From the cell containing the given text, extract its center point as (X, Y) coordinate. 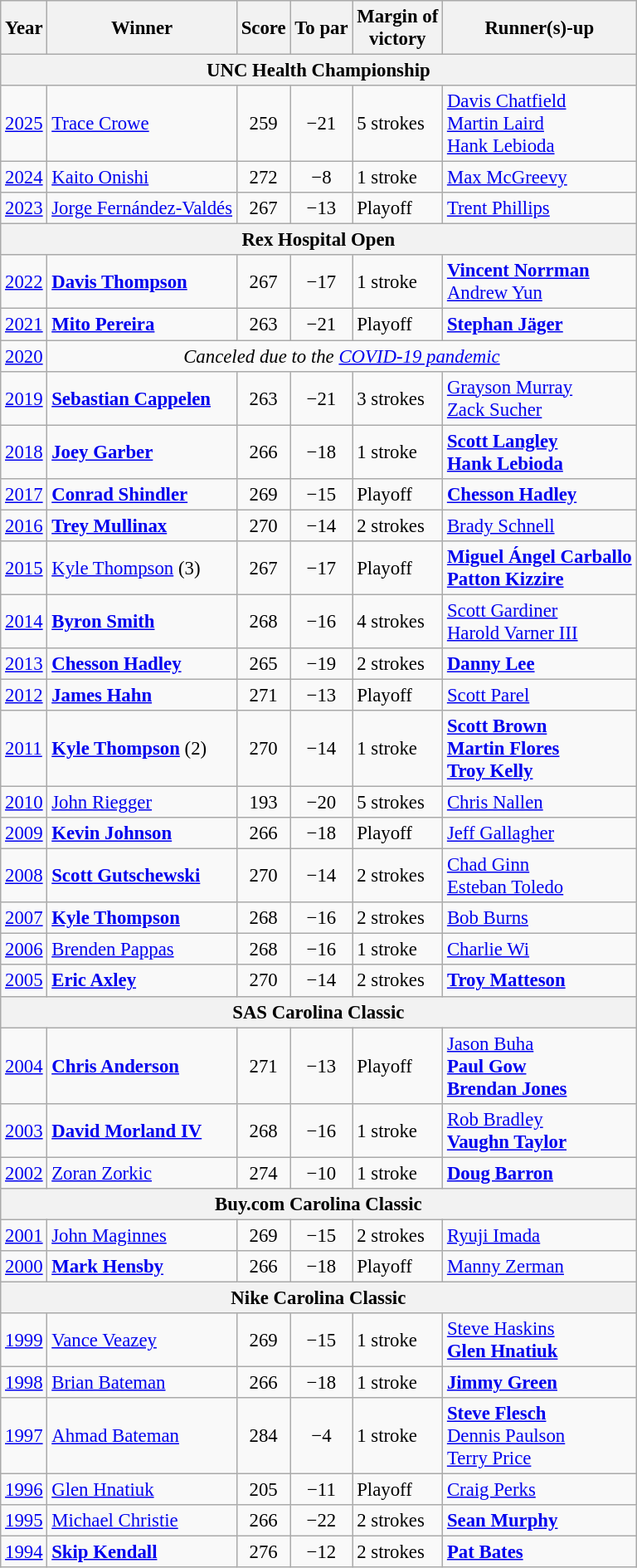
Kyle Thompson (3) (142, 568)
Trent Phillips (539, 208)
Runner(s)-up (539, 28)
Steve Haskins Glen Hnatiuk (539, 1340)
2017 (24, 494)
2013 (24, 664)
2023 (24, 208)
Scott Gutschewski (142, 877)
Davis Chatfield Martin Laird Hank Lebioda (539, 124)
SAS Carolina Classic (318, 1012)
276 (264, 1552)
Doug Barron (539, 1173)
Vance Veazey (142, 1340)
2011 (24, 749)
205 (264, 1490)
Canceled due to the COVID-19 pandemic (342, 356)
Ryuji Imada (539, 1235)
Eric Axley (142, 981)
2025 (24, 124)
Steve Flesch Dennis Paulson Terry Price (539, 1436)
193 (264, 803)
Brenden Pappas (142, 950)
To par (322, 28)
Kevin Johnson (142, 833)
Trey Mullinax (142, 525)
−10 (322, 1173)
Scott Gardiner Harold Varner III (539, 621)
−20 (322, 803)
Kaito Onishi (142, 178)
−22 (322, 1521)
2016 (24, 525)
Jimmy Green (539, 1383)
1994 (24, 1552)
2012 (24, 695)
2001 (24, 1235)
284 (264, 1436)
Trace Crowe (142, 124)
2021 (24, 325)
−12 (322, 1552)
Max McGreevy (539, 178)
Sebastian Cappelen (142, 398)
Rob Bradley Vaughn Taylor (539, 1131)
Scott Langley Hank Lebioda (539, 452)
2015 (24, 568)
2010 (24, 803)
Stephan Jäger (539, 325)
Zoran Zorkic (142, 1173)
John Riegger (142, 803)
Jeff Gallagher (539, 833)
259 (264, 124)
UNC Health Championship (318, 71)
Grayson Murray Zack Sucher (539, 398)
2002 (24, 1173)
1996 (24, 1490)
2020 (24, 356)
Scott Parel (539, 695)
Davis Thompson (142, 282)
Michael Christie (142, 1521)
2004 (24, 1066)
−8 (322, 178)
Chris Anderson (142, 1066)
Skip Kendall (142, 1552)
−11 (322, 1490)
Margin ofvictory (398, 28)
Nike Carolina Classic (318, 1297)
Mito Pereira (142, 325)
Sean Murphy (539, 1521)
1998 (24, 1383)
2007 (24, 918)
Pat Bates (539, 1552)
1997 (24, 1436)
David Morland IV (142, 1131)
Charlie Wi (539, 950)
Jorge Fernández-Valdés (142, 208)
Danny Lee (539, 664)
Kyle Thompson (142, 918)
Manny Zerman (539, 1267)
Byron Smith (142, 621)
Vincent Norrman Andrew Yun (539, 282)
265 (264, 664)
Buy.com Carolina Classic (318, 1204)
Brady Schnell (539, 525)
John Maginnes (142, 1235)
James Hahn (142, 695)
Bob Burns (539, 918)
Ahmad Bateman (142, 1436)
2003 (24, 1131)
Troy Matteson (539, 981)
1999 (24, 1340)
274 (264, 1173)
Score (264, 28)
2006 (24, 950)
Conrad Shindler (142, 494)
2009 (24, 833)
272 (264, 178)
2024 (24, 178)
Rex Hospital Open (318, 240)
3 strokes (398, 398)
Year (24, 28)
Scott Brown Martin Flores Troy Kelly (539, 749)
Jason Buha Paul Gow Brendan Jones (539, 1066)
2005 (24, 981)
1995 (24, 1521)
2008 (24, 877)
Joey Garber (142, 452)
−19 (322, 664)
Miguel Ángel Carballo Patton Kizzire (539, 568)
Kyle Thompson (2) (142, 749)
2019 (24, 398)
2014 (24, 621)
Chad Ginn Esteban Toledo (539, 877)
Winner (142, 28)
2000 (24, 1267)
2022 (24, 282)
Brian Bateman (142, 1383)
Mark Hensby (142, 1267)
Chris Nallen (539, 803)
Glen Hnatiuk (142, 1490)
4 strokes (398, 621)
2018 (24, 452)
Craig Perks (539, 1490)
−4 (322, 1436)
